Scan for the cell matching the given text and deliver its [X, Y] coordinate at center. 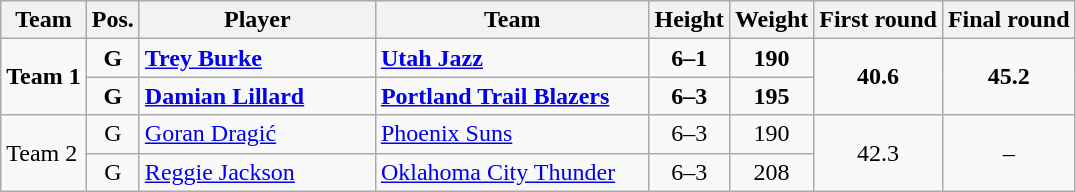
Team 2 [44, 153]
Portland Trail Blazers [512, 96]
Trey Burke [257, 58]
195 [771, 96]
Height [689, 20]
45.2 [1008, 77]
6–1 [689, 58]
208 [771, 172]
Oklahoma City Thunder [512, 172]
42.3 [878, 153]
– [1008, 153]
Goran Dragić [257, 134]
Utah Jazz [512, 58]
Reggie Jackson [257, 172]
Weight [771, 20]
Phoenix Suns [512, 134]
Pos. [112, 20]
Player [257, 20]
Team 1 [44, 77]
Final round [1008, 20]
40.6 [878, 77]
Damian Lillard [257, 96]
First round [878, 20]
